Output the [x, y] coordinate of the center of the cell containing the given text.  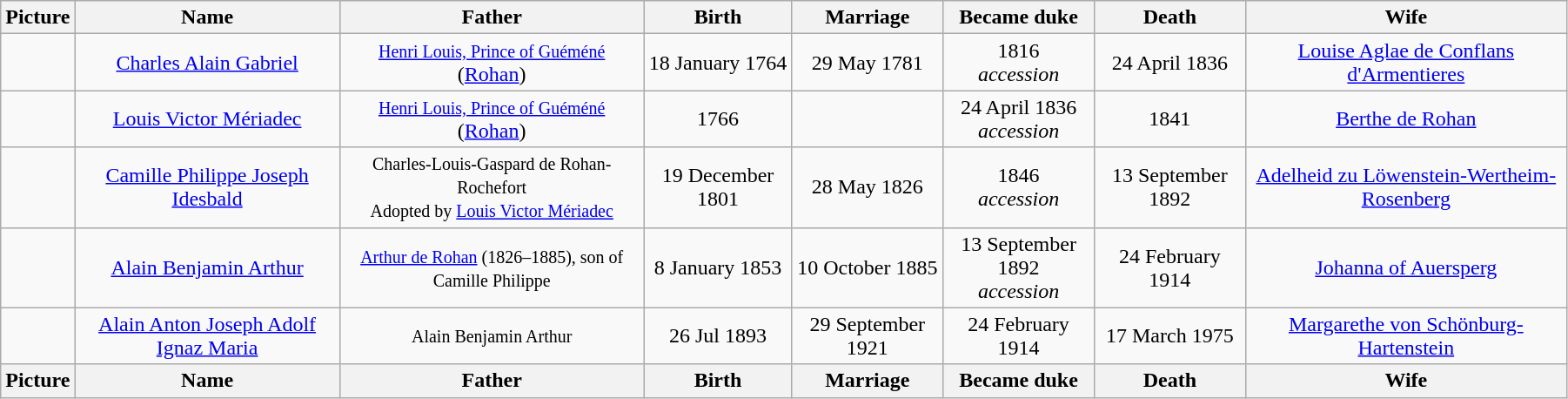
17 March 1975 [1169, 336]
8 January 1853 [718, 267]
10 October 1885 [868, 267]
Adelheid zu Löwenstein-Wertheim-Rosenberg [1406, 187]
1846accession [1019, 187]
Louis Victor Mériadec [207, 118]
13 September 1892accession [1019, 267]
28 May 1826 [868, 187]
Johanna of Auersperg [1406, 267]
18 January 1764 [718, 63]
29 September 1921 [868, 336]
1841 [1169, 118]
13 September 1892 [1169, 187]
Arthur de Rohan (1826–1885), son of Camille Philippe [492, 267]
24 April 1836accession [1019, 118]
Camille Philippe Joseph Idesbald [207, 187]
19 December 1801 [718, 187]
24 April 1836 [1169, 63]
1766 [718, 118]
Charles-Louis-Gaspard de Rohan-RochefortAdopted by Louis Victor Mériadec [492, 187]
Louise Aglae de Conflans d'Armentieres [1406, 63]
Margarethe von Schönburg-Hartenstein [1406, 336]
Alain Anton Joseph Adolf Ignaz Maria [207, 336]
29 May 1781 [868, 63]
Berthe de Rohan [1406, 118]
1816accession [1019, 63]
26 Jul 1893 [718, 336]
Charles Alain Gabriel [207, 63]
